Provide the [x, y] coordinate of the cell's center where the given text is located.  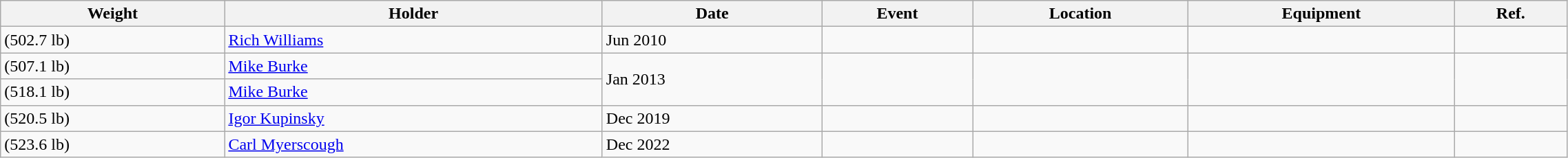
Ref. [1510, 14]
Jun 2010 [712, 40]
Dec 2019 [712, 118]
Holder [413, 14]
Dec 2022 [712, 144]
(502.7 lb) [113, 40]
Equipment [1321, 14]
(520.5 lb) [113, 118]
Event [897, 14]
Igor Kupinsky [413, 118]
(523.6 lb) [113, 144]
Date [712, 14]
(518.1 lb) [113, 92]
Location [1080, 14]
Carl Myerscough [413, 144]
Jan 2013 [712, 79]
(507.1 lb) [113, 66]
Weight [113, 14]
Rich Williams [413, 40]
